Search for the cell housing the specified text and yield its (X, Y) center coordinate. 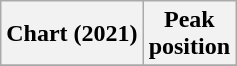
Chart (2021) (72, 34)
Peakposition (189, 34)
